Detect which cell encompasses the target text, then output its [X, Y] center coordinate. 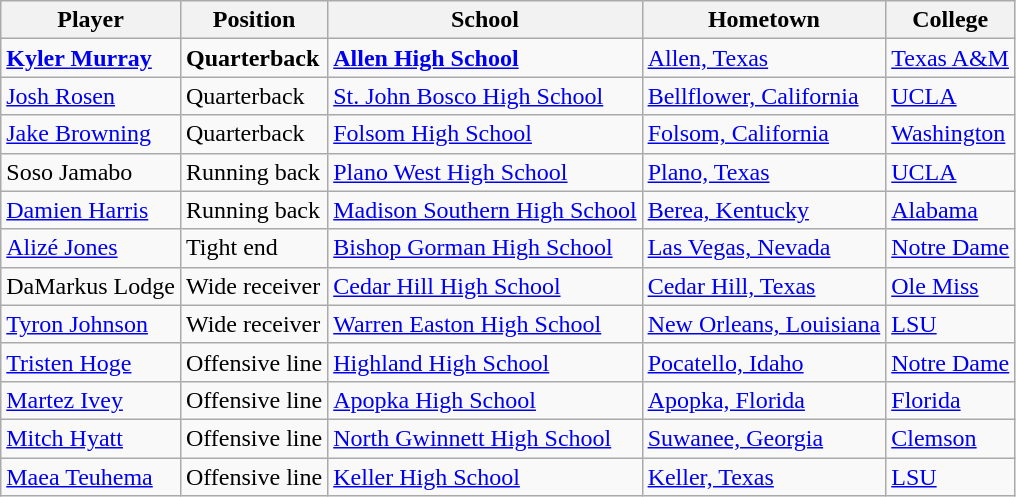
St. John Bosco High School [485, 96]
Bishop Gorman High School [485, 248]
Damien Harris [91, 210]
Martez Ivey [91, 400]
Cedar Hill, Texas [764, 286]
Alabama [950, 210]
Las Vegas, Nevada [764, 248]
School [485, 20]
Washington [950, 134]
Kyler Murray [91, 58]
Apopka, Florida [764, 400]
Berea, Kentucky [764, 210]
Alizé Jones [91, 248]
Tristen Hoge [91, 362]
Player [91, 20]
Keller, Texas [764, 477]
Plano West High School [485, 172]
Highland High School [485, 362]
Folsom, California [764, 134]
Allen, Texas [764, 58]
Jake Browning [91, 134]
Warren Easton High School [485, 324]
Soso Jamabo [91, 172]
Cedar Hill High School [485, 286]
Texas A&M [950, 58]
DaMarkus Lodge [91, 286]
College [950, 20]
Keller High School [485, 477]
Josh Rosen [91, 96]
Plano, Texas [764, 172]
Madison Southern High School [485, 210]
Clemson [950, 438]
Tight end [254, 248]
Pocatello, Idaho [764, 362]
Folsom High School [485, 134]
Hometown [764, 20]
Apopka High School [485, 400]
New Orleans, Louisiana [764, 324]
Position [254, 20]
Allen High School [485, 58]
Tyron Johnson [91, 324]
Ole Miss [950, 286]
Suwanee, Georgia [764, 438]
Maea Teuhema [91, 477]
Mitch Hyatt [91, 438]
North Gwinnett High School [485, 438]
Florida [950, 400]
Bellflower, California [764, 96]
